For the text-containing cell, return its midpoint in (X, Y) coordinate format. 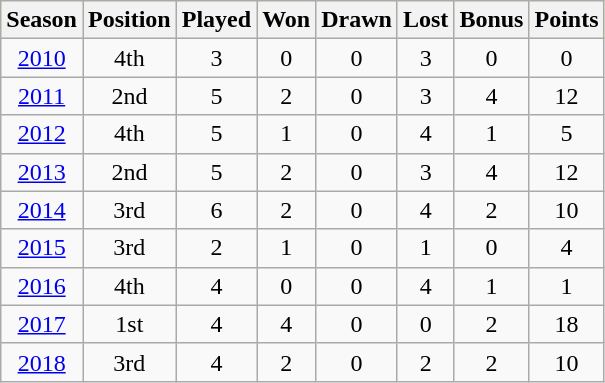
Position (129, 20)
18 (566, 324)
6 (216, 210)
Won (286, 20)
Played (216, 20)
2015 (42, 248)
2014 (42, 210)
2016 (42, 286)
1st (129, 324)
2010 (42, 58)
2011 (42, 96)
Bonus (492, 20)
Drawn (357, 20)
Points (566, 20)
Season (42, 20)
Lost (425, 20)
2012 (42, 134)
2017 (42, 324)
2018 (42, 362)
2013 (42, 172)
